Scan for the cell matching the given text and deliver its (X, Y) coordinate at center. 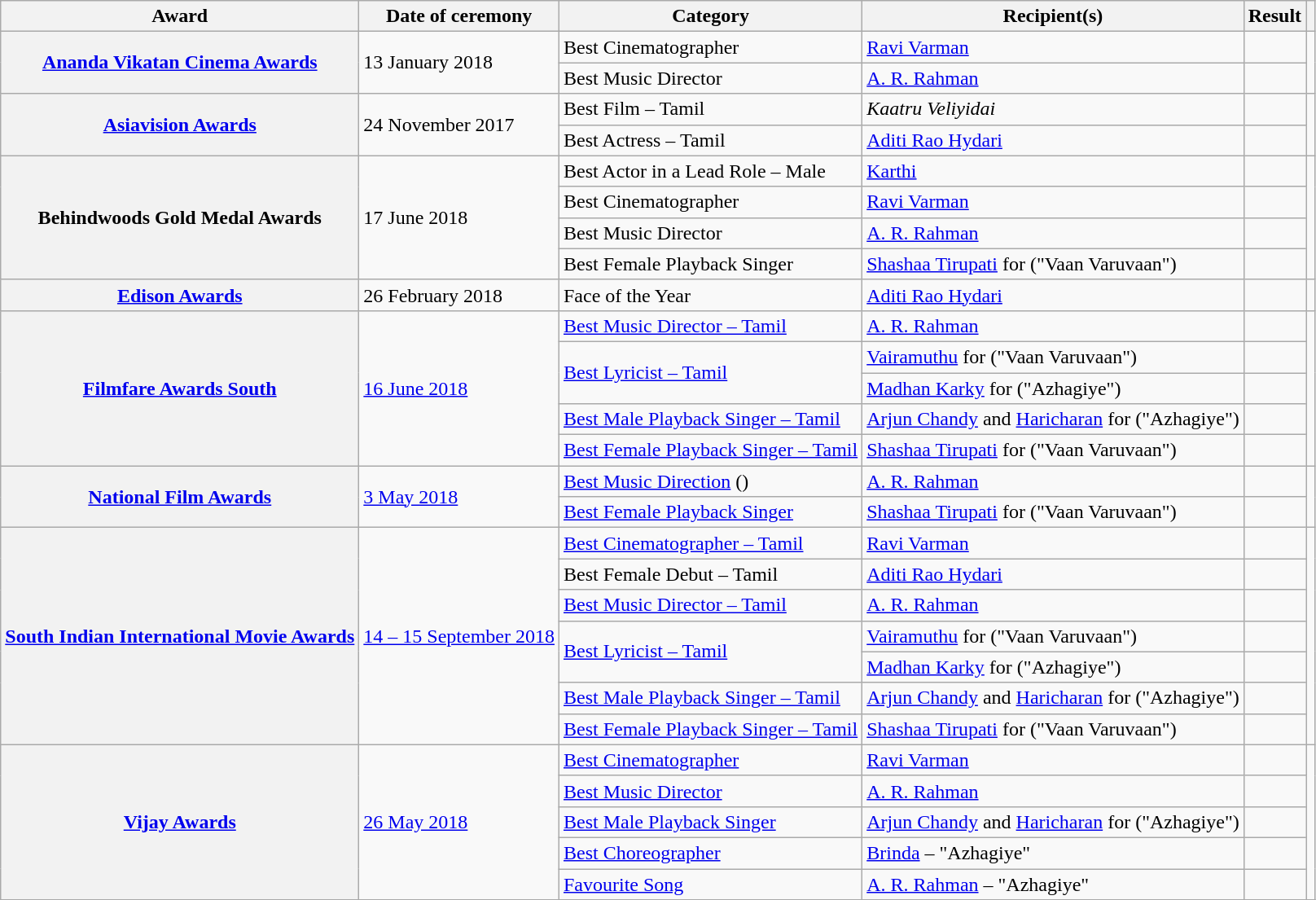
Karthi (1054, 171)
Best Actor in a Lead Role – Male (710, 171)
South Indian International Movie Awards (180, 636)
Best Actress – Tamil (710, 140)
National Film Awards (180, 497)
Ananda Vikatan Cinema Awards (180, 63)
26 May 2018 (459, 822)
Best Choreographer (710, 853)
Result (1274, 16)
Best Male Playback Singer (710, 822)
Brinda – "Azhagiye" (1054, 853)
Best Female Debut – Tamil (710, 574)
Vijay Awards (180, 822)
Asiavision Awards (180, 125)
Award (180, 16)
Best Music Direction () (710, 481)
17 June 2018 (459, 217)
3 May 2018 (459, 497)
Favourite Song (710, 884)
24 November 2017 (459, 125)
Edison Awards (180, 295)
13 January 2018 (459, 63)
Kaatru Veliyidai (1054, 109)
Best Film – Tamil (710, 109)
Behindwoods Gold Medal Awards (180, 217)
26 February 2018 (459, 295)
Category (710, 16)
Filmfare Awards South (180, 388)
14 – 15 September 2018 (459, 636)
A. R. Rahman – "Azhagiye" (1054, 884)
Recipient(s) (1054, 16)
16 June 2018 (459, 388)
Best Cinematographer – Tamil (710, 543)
Date of ceremony (459, 16)
Face of the Year (710, 295)
